Provide the [X, Y] coordinate of the cell's center where the given text is located.  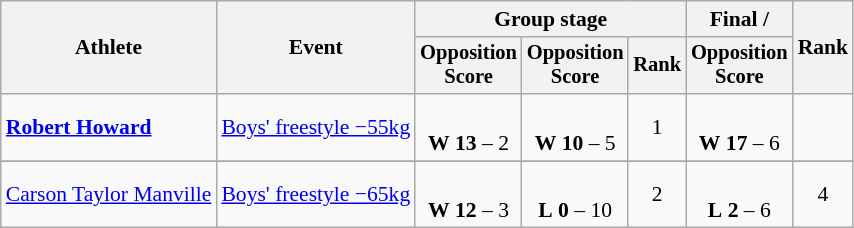
2 [657, 194]
Carson Taylor Manville [109, 194]
W 13 – 2 [468, 128]
L 0 – 10 [576, 194]
Robert Howard [109, 128]
1 [657, 128]
W 10 – 5 [576, 128]
W 17 – 6 [740, 128]
4 [824, 194]
Final / [740, 19]
Boys' freestyle −55kg [316, 128]
Athlete [109, 48]
L 2 – 6 [740, 194]
Group stage [550, 19]
Event [316, 48]
Boys' freestyle −65kg [316, 194]
W 12 – 3 [468, 194]
